Output the (X, Y) coordinate of the center of the cell containing the given text.  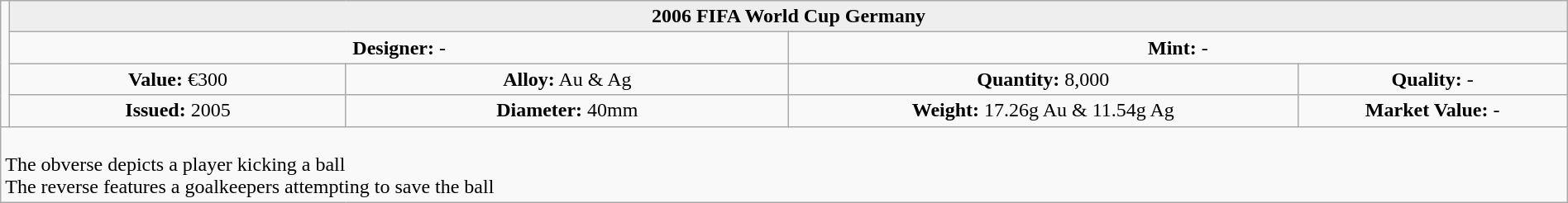
Market Value: - (1432, 111)
Weight: 17.26g Au & 11.54g Ag (1043, 111)
2006 FIFA World Cup Germany (789, 17)
The obverse depicts a player kicking a ballThe reverse features a goalkeepers attempting to save the ball (784, 164)
Issued: 2005 (178, 111)
Mint: - (1178, 48)
Value: €300 (178, 79)
Alloy: Au & Ag (567, 79)
Quantity: 8,000 (1043, 79)
Diameter: 40mm (567, 111)
Quality: - (1432, 79)
Designer: - (399, 48)
